For the text-containing cell, return its midpoint in [X, Y] coordinate format. 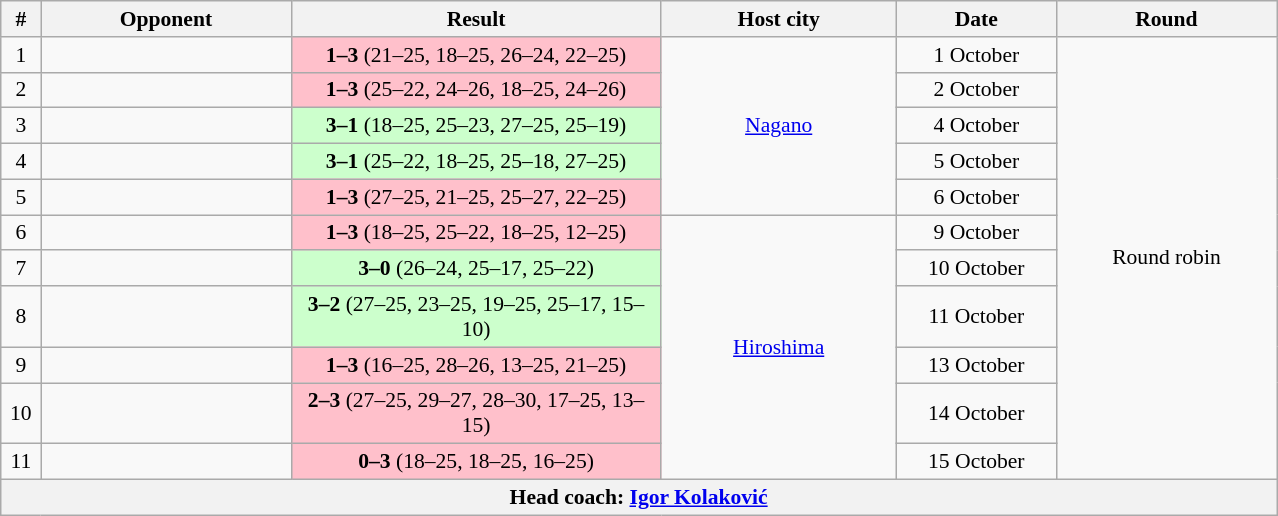
# [21, 19]
0–3 (18–25, 18–25, 16–25) [476, 462]
14 October [976, 414]
3–1 (25–22, 18–25, 25–18, 27–25) [476, 162]
5 October [976, 162]
1–3 (27–25, 21–25, 25–27, 22–25) [476, 197]
1–3 (21–25, 18–25, 26–24, 22–25) [476, 55]
Head coach: Igor Kolaković [639, 498]
9 October [976, 233]
5 [21, 197]
1 October [976, 55]
15 October [976, 462]
9 [21, 365]
Date [976, 19]
Round robin [1166, 258]
Hiroshima [778, 348]
2–3 (27–25, 29–27, 28–30, 17–25, 13–15) [476, 414]
1–3 (25–22, 24–26, 18–25, 24–26) [476, 90]
2 October [976, 90]
6 October [976, 197]
11 [21, 462]
6 [21, 233]
1–3 (16–25, 28–26, 13–25, 21–25) [476, 365]
1 [21, 55]
Round [1166, 19]
3–0 (26–24, 25–17, 25–22) [476, 269]
Nagano [778, 126]
Result [476, 19]
10 [21, 414]
1–3 (18–25, 25–22, 18–25, 12–25) [476, 233]
3 [21, 126]
3–2 (27–25, 23–25, 19–25, 25–17, 15–10) [476, 316]
13 October [976, 365]
2 [21, 90]
Host city [778, 19]
3–1 (18–25, 25–23, 27–25, 25–19) [476, 126]
11 October [976, 316]
10 October [976, 269]
7 [21, 269]
Opponent [166, 19]
8 [21, 316]
4 October [976, 126]
4 [21, 162]
